Extract the [X, Y] coordinate from the center of the cell holding the provided text.  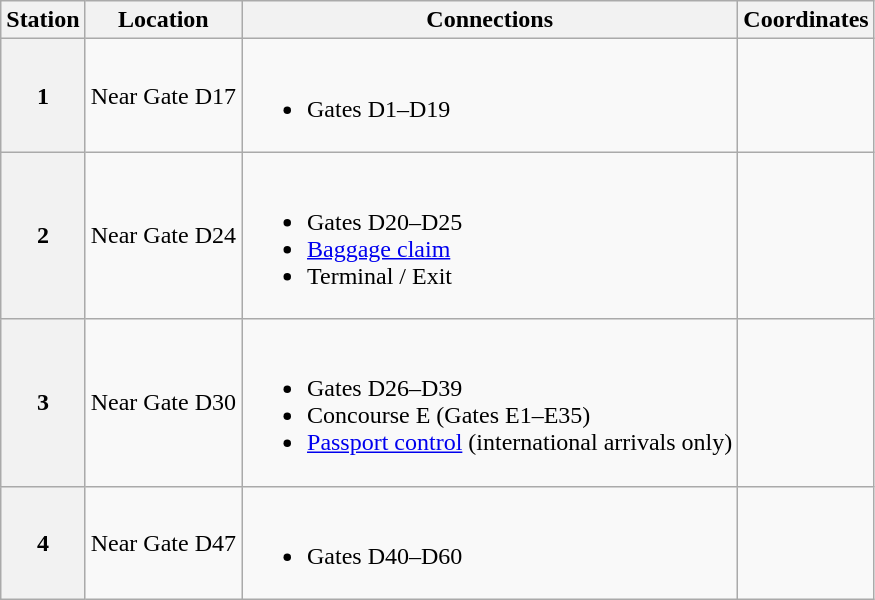
2 [43, 236]
1 [43, 96]
Gates D20–D25Baggage claimTerminal / Exit [490, 236]
Near Gate D24 [163, 236]
Location [163, 20]
Near Gate D30 [163, 402]
Gates D1–D19 [490, 96]
Gates D26–D39Concourse E (Gates E1–E35)Passport control (international arrivals only) [490, 402]
Near Gate D17 [163, 96]
Coordinates [806, 20]
4 [43, 542]
3 [43, 402]
Gates D40–D60 [490, 542]
Station [43, 20]
Connections [490, 20]
Near Gate D47 [163, 542]
